Search for the cell housing the specified text and yield its (x, y) center coordinate. 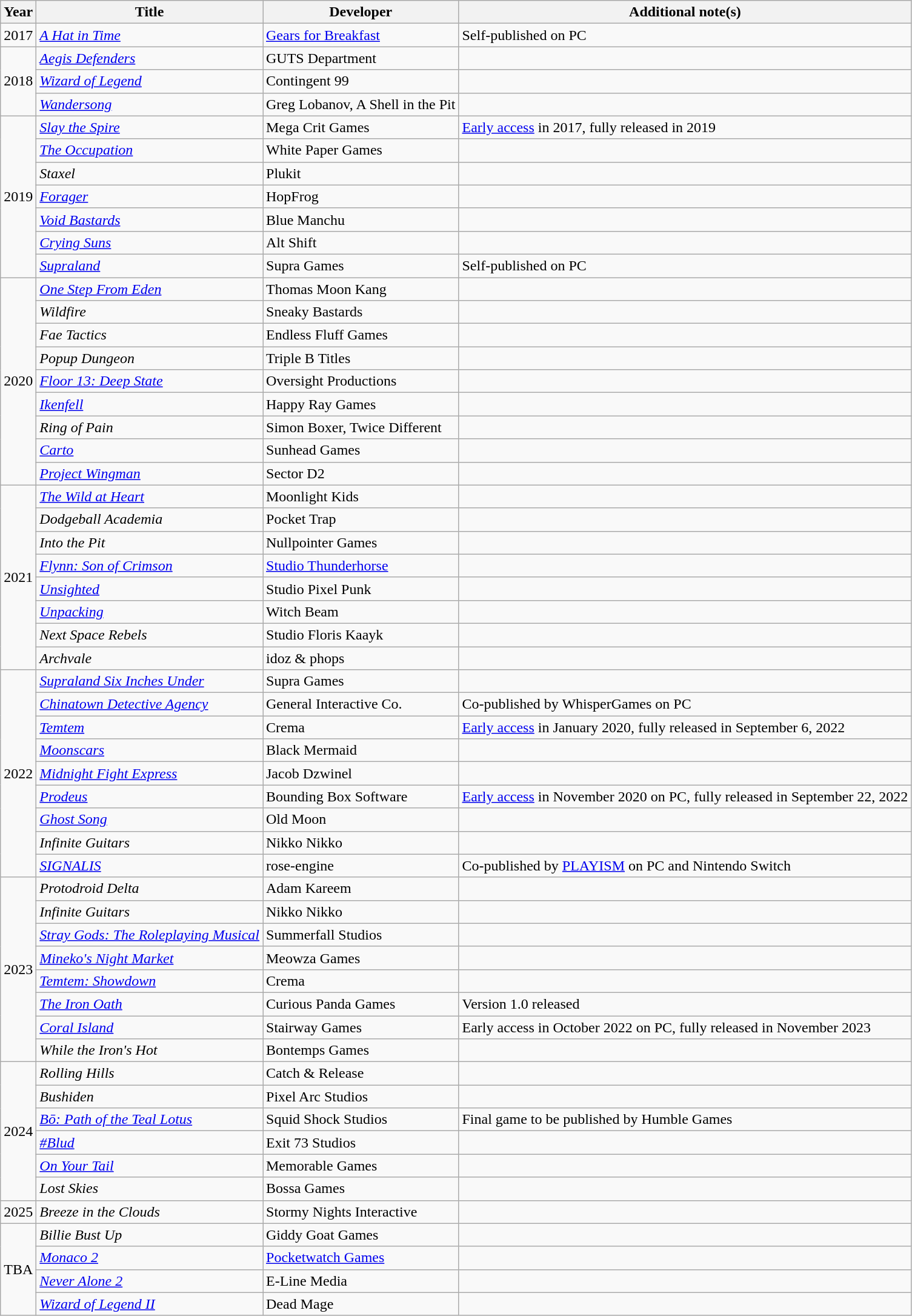
Dodgeball Academia (150, 519)
Ring of Pain (150, 427)
Archvale (150, 658)
E-Line Media (361, 1281)
Bō: Path of the Teal Lotus (150, 1120)
Protodroid Delta (150, 889)
General Interactive Co. (361, 704)
Squid Shock Studios (361, 1120)
Monaco 2 (150, 1258)
Bushiden (150, 1097)
Studio Floris Kaayk (361, 635)
A Hat in Time (150, 35)
Floor 13: Deep State (150, 381)
Next Space Rebels (150, 635)
The Occupation (150, 150)
Lost Skies (150, 1189)
Wandersong (150, 104)
Unsighted (150, 589)
Stormy Nights Interactive (361, 1212)
2017 (18, 35)
Studio Thunderhorse (361, 566)
Developer (361, 12)
Blue Manchu (361, 219)
Summerfall Studios (361, 935)
Moonscars (150, 750)
Early access in January 2020, fully released in September 6, 2022 (685, 727)
Studio Pixel Punk (361, 589)
Coral Island (150, 1027)
Sneaky Bastards (361, 312)
Prodeus (150, 797)
Stairway Games (361, 1027)
Ghost Song (150, 820)
Adam Kareem (361, 889)
TBA (18, 1269)
One Step From Eden (150, 289)
Black Mermaid (361, 750)
Stray Gods: The Roleplaying Musical (150, 935)
Midnight Fight Express (150, 773)
Unpacking (150, 612)
Curious Panda Games (361, 1004)
Into the Pit (150, 543)
Slay the Spire (150, 127)
Greg Lobanov, A Shell in the Pit (361, 104)
Fae Tactics (150, 335)
Crying Suns (150, 242)
Old Moon (361, 820)
GUTS Department (361, 58)
Endless Fluff Games (361, 335)
Pocket Trap (361, 519)
idoz & phops (361, 658)
Temtem (150, 727)
Title (150, 12)
On Your Tail (150, 1166)
Plukit (361, 173)
Breeze in the Clouds (150, 1212)
While the Iron's Hot (150, 1050)
Alt Shift (361, 242)
Rolling Hills (150, 1074)
Memorable Games (361, 1166)
The Wild at Heart (150, 496)
2021 (18, 577)
Final game to be published by Humble Games (685, 1120)
#Blud (150, 1143)
Sunhead Games (361, 450)
SIGNALIS (150, 866)
Temtem: Showdown (150, 981)
HopFrog (361, 196)
Catch & Release (361, 1074)
Gears for Breakfast (361, 35)
2020 (18, 382)
White Paper Games (361, 150)
Nullpointer Games (361, 543)
Giddy Goat Games (361, 1235)
Sector D2 (361, 473)
2019 (18, 196)
Simon Boxer, Twice Different (361, 427)
Ikenfell (150, 404)
Carto (150, 450)
Popup Dungeon (150, 358)
Version 1.0 released (685, 1004)
Wizard of Legend II (150, 1304)
Exit 73 Studios (361, 1143)
2025 (18, 1212)
Aegis Defenders (150, 58)
Never Alone 2 (150, 1281)
2018 (18, 81)
Wildfire (150, 312)
Supraland (150, 266)
rose-engine (361, 866)
Jacob Dzwinel (361, 773)
Thomas Moon Kang (361, 289)
Mega Crit Games (361, 127)
Wizard of Legend (150, 81)
Pocketwatch Games (361, 1258)
Meowza Games (361, 958)
Mineko's Night Market (150, 958)
Early access in 2017, fully released in 2019 (685, 127)
Oversight Productions (361, 381)
The Iron Oath (150, 1004)
Void Bastards (150, 219)
2022 (18, 773)
Bossa Games (361, 1189)
Contingent 99 (361, 81)
Supraland Six Inches Under (150, 681)
Happy Ray Games (361, 404)
Staxel (150, 173)
Project Wingman (150, 473)
Early access in October 2022 on PC, fully released in November 2023 (685, 1027)
Co-published by WhisperGames on PC (685, 704)
Early access in November 2020 on PC, fully released in September 22, 2022 (685, 797)
Co-published by PLAYISM on PC and Nintendo Switch (685, 866)
Dead Mage (361, 1304)
Witch Beam (361, 612)
Year (18, 12)
Bounding Box Software (361, 797)
Chinatown Detective Agency (150, 704)
Triple B Titles (361, 358)
Billie Bust Up (150, 1235)
Moonlight Kids (361, 496)
2023 (18, 969)
Additional note(s) (685, 12)
Pixel Arc Studios (361, 1097)
2024 (18, 1131)
Flynn: Son of Crimson (150, 566)
Bontemps Games (361, 1050)
Forager (150, 196)
